For the text-containing cell, return its midpoint in [x, y] coordinate format. 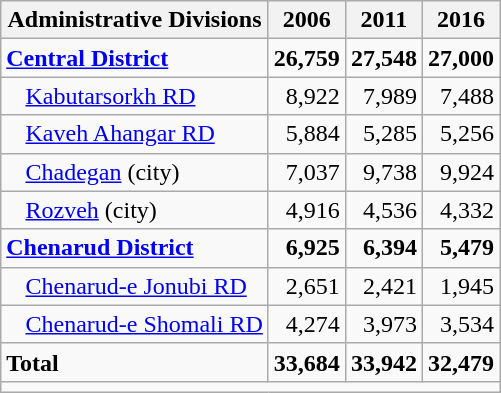
4,536 [384, 210]
Kaveh Ahangar RD [135, 134]
3,973 [384, 324]
5,479 [460, 248]
2,421 [384, 286]
2011 [384, 20]
Chadegan (city) [135, 172]
8,922 [306, 96]
Central District [135, 58]
3,534 [460, 324]
Rozveh (city) [135, 210]
4,274 [306, 324]
7,037 [306, 172]
2016 [460, 20]
7,989 [384, 96]
5,285 [384, 134]
Chenarud District [135, 248]
26,759 [306, 58]
4,916 [306, 210]
5,256 [460, 134]
33,684 [306, 362]
2,651 [306, 286]
5,884 [306, 134]
32,479 [460, 362]
2006 [306, 20]
6,394 [384, 248]
27,548 [384, 58]
Administrative Divisions [135, 20]
Total [135, 362]
27,000 [460, 58]
9,924 [460, 172]
Chenarud-e Shomali RD [135, 324]
7,488 [460, 96]
4,332 [460, 210]
Chenarud-e Jonubi RD [135, 286]
33,942 [384, 362]
9,738 [384, 172]
1,945 [460, 286]
6,925 [306, 248]
Kabutarsorkh RD [135, 96]
